Output the [x, y] coordinate of the center of the cell containing the given text.  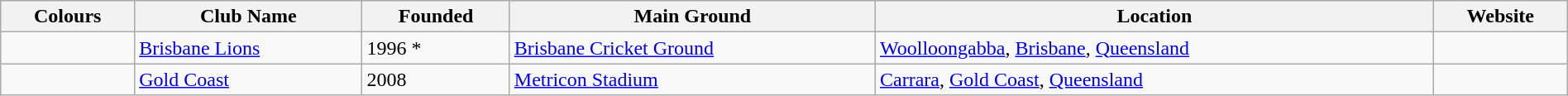
Woolloongabba, Brisbane, Queensland [1154, 48]
Colours [68, 17]
Founded [436, 17]
Metricon Stadium [692, 79]
Main Ground [692, 17]
1996 * [436, 48]
Location [1154, 17]
Brisbane Cricket Ground [692, 48]
Carrara, Gold Coast, Queensland [1154, 79]
Club Name [248, 17]
2008 [436, 79]
Website [1500, 17]
Brisbane Lions [248, 48]
Gold Coast [248, 79]
